Identify which cell holds the provided text, then report its (x, y) central coordinate. 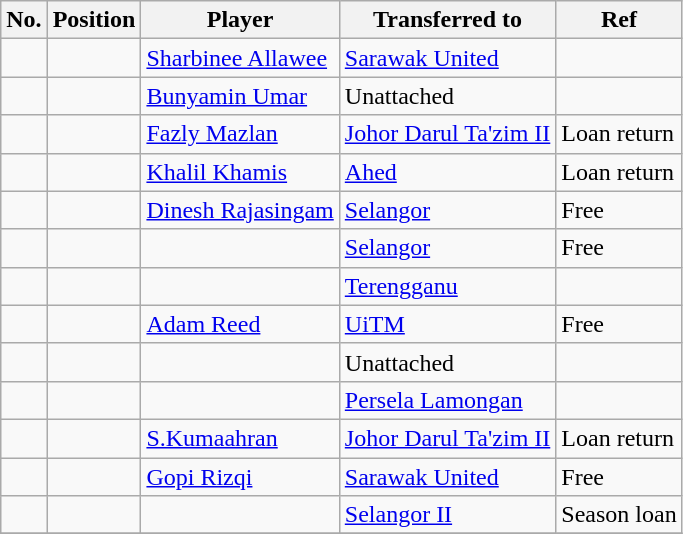
Ref (619, 20)
Gopi Rizqi (240, 477)
Dinesh Rajasingam (240, 210)
Khalil Khamis (240, 172)
Persela Lamongan (448, 400)
Season loan (619, 515)
Player (240, 20)
Selangor II (448, 515)
Adam Reed (240, 324)
No. (24, 20)
Sharbinee Allawee (240, 58)
UiTM (448, 324)
Terengganu (448, 286)
Transferred to (448, 20)
Ahed (448, 172)
Fazly Mazlan (240, 134)
Bunyamin Umar (240, 96)
S.Kumaahran (240, 438)
Position (94, 20)
